Find where the given text appears and provide that cell's center as [X, Y] coordinate. 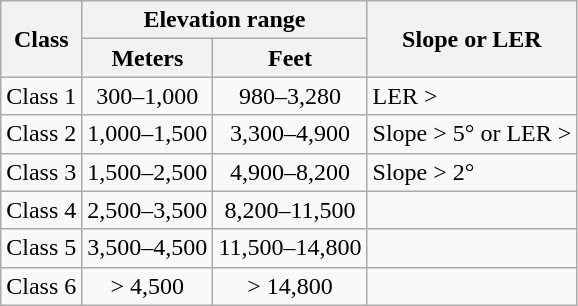
Class 5 [42, 248]
300–1,000 [148, 96]
Class 4 [42, 210]
> 4,500 [148, 286]
3,300–4,900 [290, 134]
Class 1 [42, 96]
Class 6 [42, 286]
Slope or LER [472, 39]
11,500–14,800 [290, 248]
Slope > 5° or LER > [472, 134]
Class 2 [42, 134]
Class [42, 39]
Elevation range [224, 20]
Feet [290, 58]
Meters [148, 58]
4,900–8,200 [290, 172]
LER > [472, 96]
3,500–4,500 [148, 248]
> 14,800 [290, 286]
Slope > 2° [472, 172]
980–3,280 [290, 96]
2,500–3,500 [148, 210]
1,500–2,500 [148, 172]
1,000–1,500 [148, 134]
Class 3 [42, 172]
8,200–11,500 [290, 210]
